Determine the [X, Y] coordinate at the center of the cell enclosing the given text.  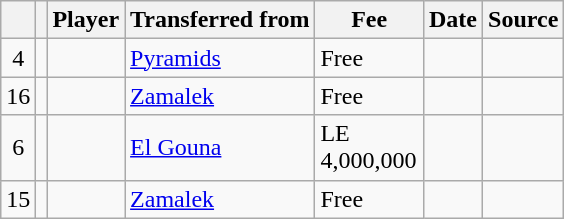
4 [18, 58]
El Gouna [220, 148]
Date [452, 20]
Player [86, 20]
Transferred from [220, 20]
Source [524, 20]
16 [18, 96]
Pyramids [220, 58]
Fee [370, 20]
LE 4,000,000 [370, 148]
6 [18, 148]
15 [18, 199]
